For the text-containing cell, return its midpoint in [X, Y] coordinate format. 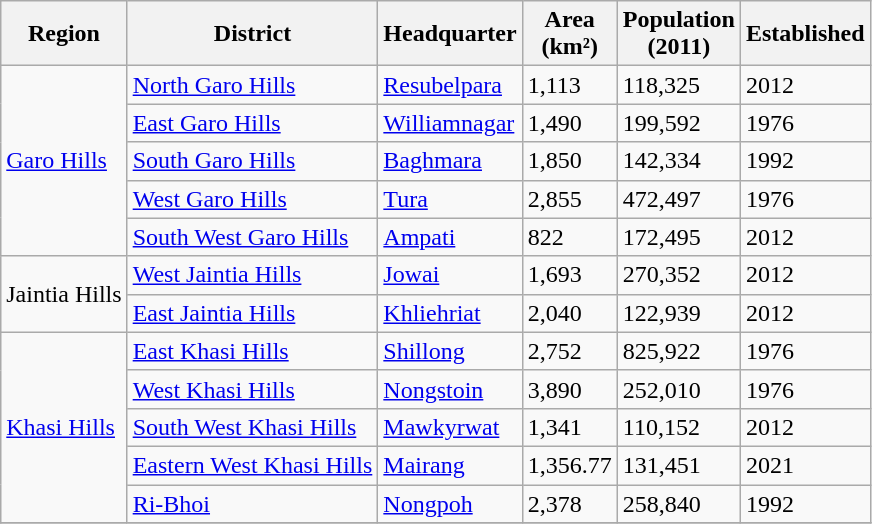
142,334 [678, 161]
West Jaintia Hills [252, 275]
1,850 [570, 161]
West Khasi Hills [252, 389]
Williamnagar [450, 123]
East Jaintia Hills [252, 313]
Khasi Hills [64, 427]
South Garo Hills [252, 161]
Garo Hills [64, 161]
South West Khasi Hills [252, 427]
West Garo Hills [252, 199]
1,341 [570, 427]
122,939 [678, 313]
Baghmara [450, 161]
199,592 [678, 123]
Eastern West Khasi Hills [252, 465]
Area(km²) [570, 34]
Population(2011) [678, 34]
Established [805, 34]
110,152 [678, 427]
2021 [805, 465]
118,325 [678, 85]
South West Garo Hills [252, 237]
1,356.77 [570, 465]
Nongpoh [450, 503]
172,495 [678, 237]
825,922 [678, 351]
Ri-Bhoi [252, 503]
Mawkyrwat [450, 427]
252,010 [678, 389]
1,490 [570, 123]
Khliehriat [450, 313]
1,693 [570, 275]
2,752 [570, 351]
2,378 [570, 503]
East Garo Hills [252, 123]
Region [64, 34]
Jaintia Hills [64, 294]
258,840 [678, 503]
2,040 [570, 313]
Ampati [450, 237]
131,451 [678, 465]
270,352 [678, 275]
Resubelpara [450, 85]
2,855 [570, 199]
North Garo Hills [252, 85]
822 [570, 237]
Shillong [450, 351]
East Khasi Hills [252, 351]
472,497 [678, 199]
3,890 [570, 389]
Mairang [450, 465]
District [252, 34]
Tura [450, 199]
Nongstoin [450, 389]
Headquarter [450, 34]
Jowai [450, 275]
1,113 [570, 85]
